Pinpoint the cell where the given text exists, returning its (x, y) midpoint coordinate. 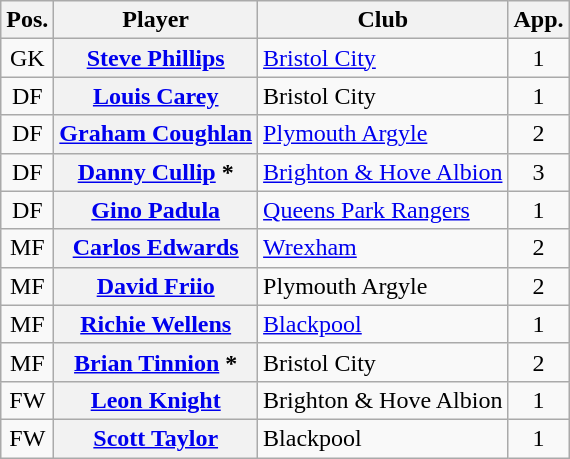
Queens Park Rangers (383, 210)
Wrexham (383, 248)
GK (28, 58)
Leon Knight (156, 400)
3 (538, 172)
App. (538, 20)
Carlos Edwards (156, 248)
Pos. (28, 20)
Graham Coughlan (156, 134)
Steve Phillips (156, 58)
Scott Taylor (156, 438)
Brian Tinnion * (156, 362)
Player (156, 20)
Club (383, 20)
Richie Wellens (156, 324)
Gino Padula (156, 210)
Louis Carey (156, 96)
David Friio (156, 286)
Danny Cullip * (156, 172)
